Scan for the cell matching the given text and deliver its (X, Y) coordinate at center. 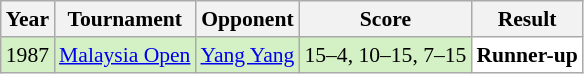
Opponent (247, 19)
Year (28, 19)
Runner-up (526, 55)
Malaysia Open (124, 55)
Yang Yang (247, 55)
Result (526, 19)
15–4, 10–15, 7–15 (385, 55)
1987 (28, 55)
Score (385, 19)
Tournament (124, 19)
